Detect which cell encompasses the target text, then output its [x, y] center coordinate. 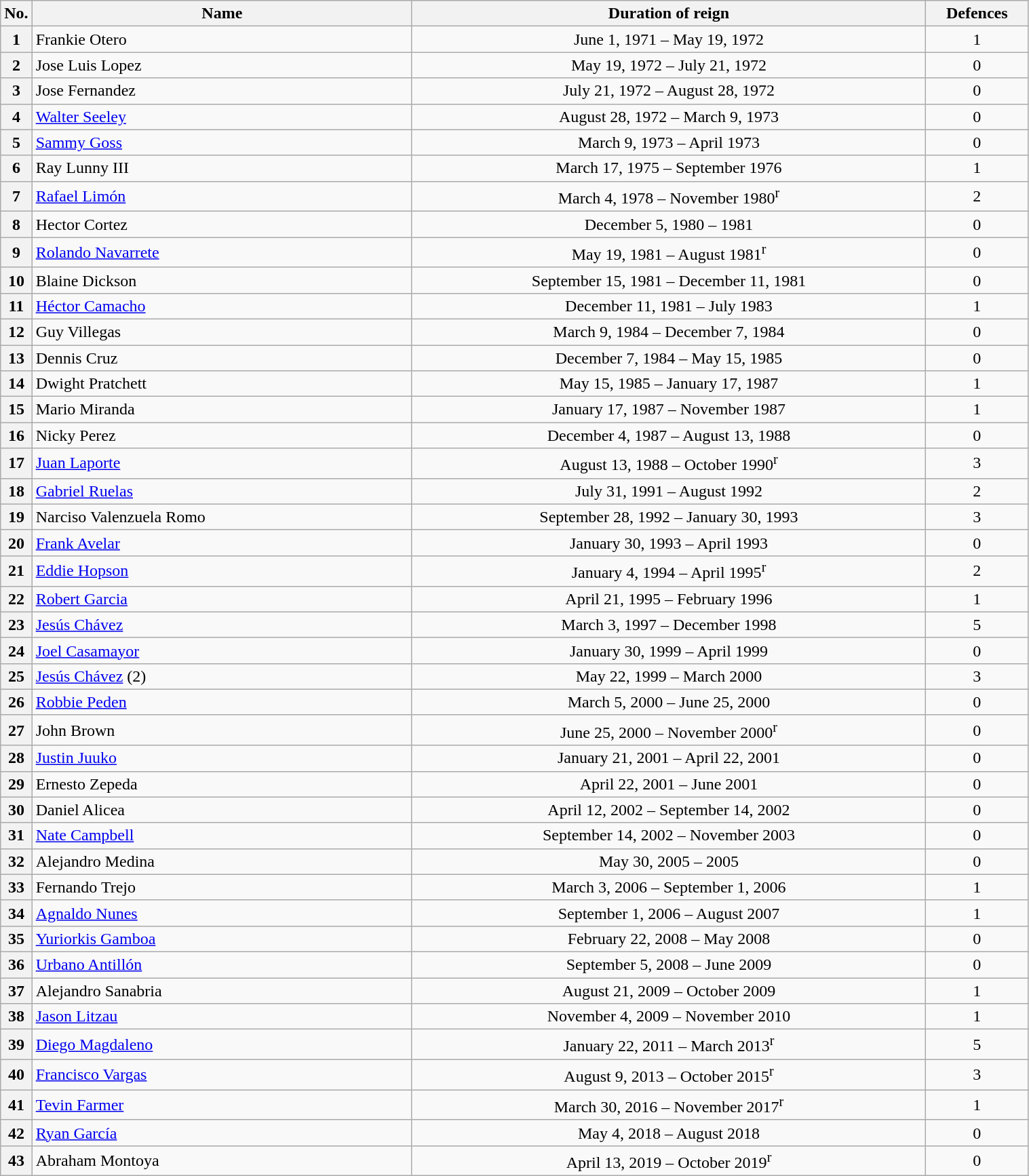
Eddie Hopson [222, 571]
Rafael Limón [222, 197]
January 21, 2001 – April 22, 2001 [669, 758]
Juan Laporte [222, 464]
Joel Casamayor [222, 650]
10 [16, 280]
August 13, 1988 – October 1990r [669, 464]
40 [16, 1074]
Justin Juuko [222, 758]
4 [16, 117]
Jesús Chávez [222, 625]
John Brown [222, 730]
Alejandro Medina [222, 861]
23 [16, 625]
Gabriel Ruelas [222, 491]
Name [222, 14]
Yuriorkis Gamboa [222, 939]
Frankie Otero [222, 39]
38 [16, 1017]
September 28, 1992 – January 30, 1993 [669, 517]
Nicky Perez [222, 435]
May 30, 2005 – 2005 [669, 861]
November 4, 2009 – November 2010 [669, 1017]
18 [16, 491]
37 [16, 991]
16 [16, 435]
April 21, 1995 – February 1996 [669, 599]
20 [16, 543]
Diego Magdaleno [222, 1044]
11 [16, 306]
Defences [977, 14]
19 [16, 517]
Ernesto Zepeda [222, 784]
Tevin Farmer [222, 1105]
32 [16, 861]
Agnaldo Nunes [222, 913]
December 11, 1981 – July 1983 [669, 306]
15 [16, 410]
January 30, 1993 – April 1993 [669, 543]
May 4, 2018 – August 2018 [669, 1133]
30 [16, 810]
March 9, 1984 – December 7, 1984 [669, 332]
12 [16, 332]
Mario Miranda [222, 410]
Jesús Chávez (2) [222, 676]
December 7, 1984 – May 15, 1985 [669, 358]
June 25, 2000 – November 2000r [669, 730]
Hector Cortez [222, 224]
Frank Avelar [222, 543]
September 5, 2008 – June 2009 [669, 964]
March 3, 2006 – September 1, 2006 [669, 887]
May 19, 1972 – July 21, 1972 [669, 65]
Dennis Cruz [222, 358]
September 15, 1981 – December 11, 1981 [669, 280]
24 [16, 650]
March 5, 2000 – June 25, 2000 [669, 702]
Nate Campbell [222, 836]
December 4, 1987 – August 13, 1988 [669, 435]
Ray Lunny III [222, 168]
31 [16, 836]
No. [16, 14]
July 21, 1972 – August 28, 1972 [669, 91]
Ryan García [222, 1133]
August 9, 2013 – October 2015r [669, 1074]
July 31, 1991 – August 1992 [669, 491]
Duration of reign [669, 14]
13 [16, 358]
39 [16, 1044]
6 [16, 168]
September 14, 2002 – November 2003 [669, 836]
14 [16, 384]
Robbie Peden [222, 702]
January 30, 1999 – April 1999 [669, 650]
August 21, 2009 – October 2009 [669, 991]
7 [16, 197]
8 [16, 224]
35 [16, 939]
May 15, 1985 – January 17, 1987 [669, 384]
28 [16, 758]
26 [16, 702]
Jose Luis Lopez [222, 65]
Abraham Montoya [222, 1161]
May 19, 1981 – August 1981r [669, 252]
Dwight Pratchett [222, 384]
April 22, 2001 – June 2001 [669, 784]
Robert Garcia [222, 599]
March 3, 1997 – December 1998 [669, 625]
Jose Fernandez [222, 91]
March 9, 1973 – April 1973 [669, 142]
27 [16, 730]
29 [16, 784]
December 5, 1980 – 1981 [669, 224]
Francisco Vargas [222, 1074]
36 [16, 964]
43 [16, 1161]
42 [16, 1133]
Rolando Navarrete [222, 252]
Alejandro Sanabria [222, 991]
Urbano Antillón [222, 964]
April 13, 2019 – October 2019r [669, 1161]
Héctor Camacho [222, 306]
Fernando Trejo [222, 887]
Narciso Valenzuela Romo [222, 517]
January 4, 1994 – April 1995r [669, 571]
Sammy Goss [222, 142]
April 12, 2002 – September 14, 2002 [669, 810]
January 22, 2011 – March 2013r [669, 1044]
Guy Villegas [222, 332]
March 17, 1975 – September 1976 [669, 168]
March 4, 1978 – November 1980r [669, 197]
9 [16, 252]
34 [16, 913]
Blaine Dickson [222, 280]
May 22, 1999 – March 2000 [669, 676]
February 22, 2008 – May 2008 [669, 939]
22 [16, 599]
September 1, 2006 – August 2007 [669, 913]
41 [16, 1105]
January 17, 1987 – November 1987 [669, 410]
17 [16, 464]
Daniel Alicea [222, 810]
March 30, 2016 – November 2017r [669, 1105]
21 [16, 571]
33 [16, 887]
August 28, 1972 – March 9, 1973 [669, 117]
Jason Litzau [222, 1017]
25 [16, 676]
Walter Seeley [222, 117]
June 1, 1971 – May 19, 1972 [669, 39]
